Determine the [X, Y] coordinate at the center of the cell enclosing the given text.  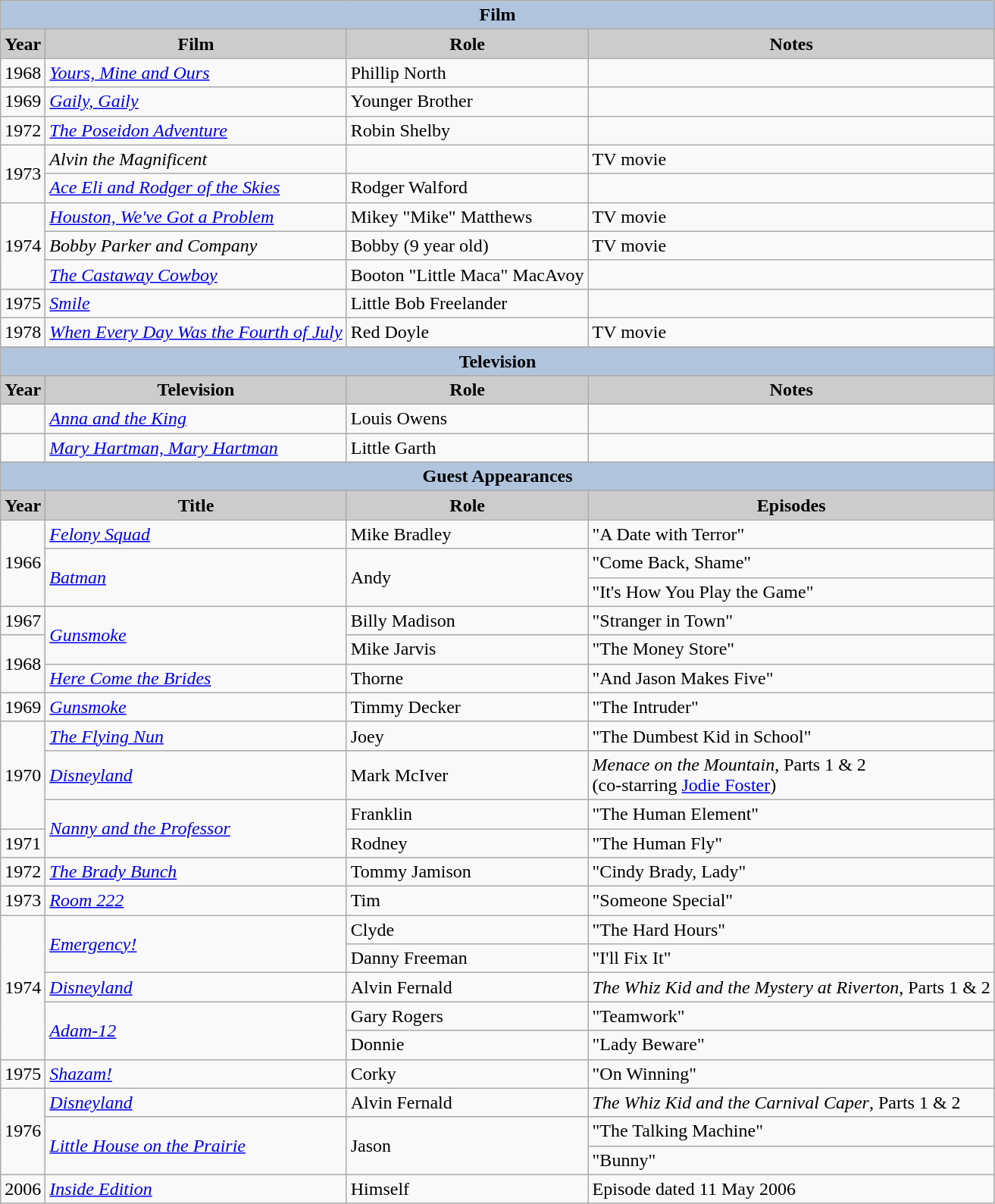
Ace Eli and Rodger of the Skies [196, 188]
"A Date with Terror" [791, 534]
"Bunny" [791, 1160]
"The Intruder" [791, 707]
Danny Freeman [467, 959]
Franklin [467, 814]
2006 [23, 1189]
Adam-12 [196, 1030]
"Cindy Brady, Lady" [791, 872]
Anna and the King [196, 419]
Bobby (9 year old) [467, 245]
Thorne [467, 678]
Here Come the Brides [196, 678]
"Come Back, Shame" [791, 563]
Rodger Walford [467, 188]
Tommy Jamison [467, 872]
Younger Brother [467, 102]
"And Jason Makes Five" [791, 678]
Mike Jarvis [467, 649]
Bobby Parker and Company [196, 245]
Batman [196, 577]
Guest Appearances [498, 477]
Robin Shelby [467, 130]
Donnie [467, 1045]
Emergency! [196, 944]
1970 [23, 774]
Mike Bradley [467, 534]
The Flying Nun [196, 736]
Little Bob Freelander [467, 303]
Alvin the Magnificent [196, 159]
Episode dated 11 May 2006 [791, 1189]
Booton "Little Maca" MacAvoy [467, 274]
Gaily, Gaily [196, 102]
Title [196, 505]
"It's How You Play the Game" [791, 592]
The Brady Bunch [196, 872]
Menace on the Mountain, Parts 1 & 2(co-starring Jodie Foster) [791, 774]
Himself [467, 1189]
Red Doyle [467, 332]
Corky [467, 1074]
"I'll Fix It" [791, 959]
Little Garth [467, 448]
1976 [23, 1131]
"Lady Beware" [791, 1045]
Rodney [467, 843]
Tim [467, 901]
Room 222 [196, 901]
"The Hard Hours" [791, 930]
Yours, Mine and Ours [196, 73]
"The Human Element" [791, 814]
1971 [23, 843]
Jason [467, 1146]
1967 [23, 621]
Mikey "Mike" Matthews [467, 217]
Louis Owens [467, 419]
The Whiz Kid and the Mystery at Riverton, Parts 1 & 2 [791, 987]
Episodes [791, 505]
Felony Squad [196, 534]
Shazam! [196, 1074]
The Castaway Cowboy [196, 274]
Joey [467, 736]
The Poseidon Adventure [196, 130]
Timmy Decker [467, 707]
"The Talking Machine" [791, 1131]
Clyde [467, 930]
Houston, We've Got a Problem [196, 217]
Gary Rogers [467, 1016]
"On Winning" [791, 1074]
"Teamwork" [791, 1016]
"The Human Fly" [791, 843]
"The Money Store" [791, 649]
Phillip North [467, 73]
Mary Hartman, Mary Hartman [196, 448]
1966 [23, 563]
Smile [196, 303]
"Someone Special" [791, 901]
1978 [23, 332]
Nanny and the Professor [196, 828]
Billy Madison [467, 621]
"Stranger in Town" [791, 621]
Andy [467, 577]
Mark McIver [467, 774]
When Every Day Was the Fourth of July [196, 332]
The Whiz Kid and the Carnival Caper, Parts 1 & 2 [791, 1102]
"The Dumbest Kid in School" [791, 736]
Inside Edition [196, 1189]
Little House on the Prairie [196, 1146]
